Extract the (X, Y) coordinate from the center of the cell holding the provided text.  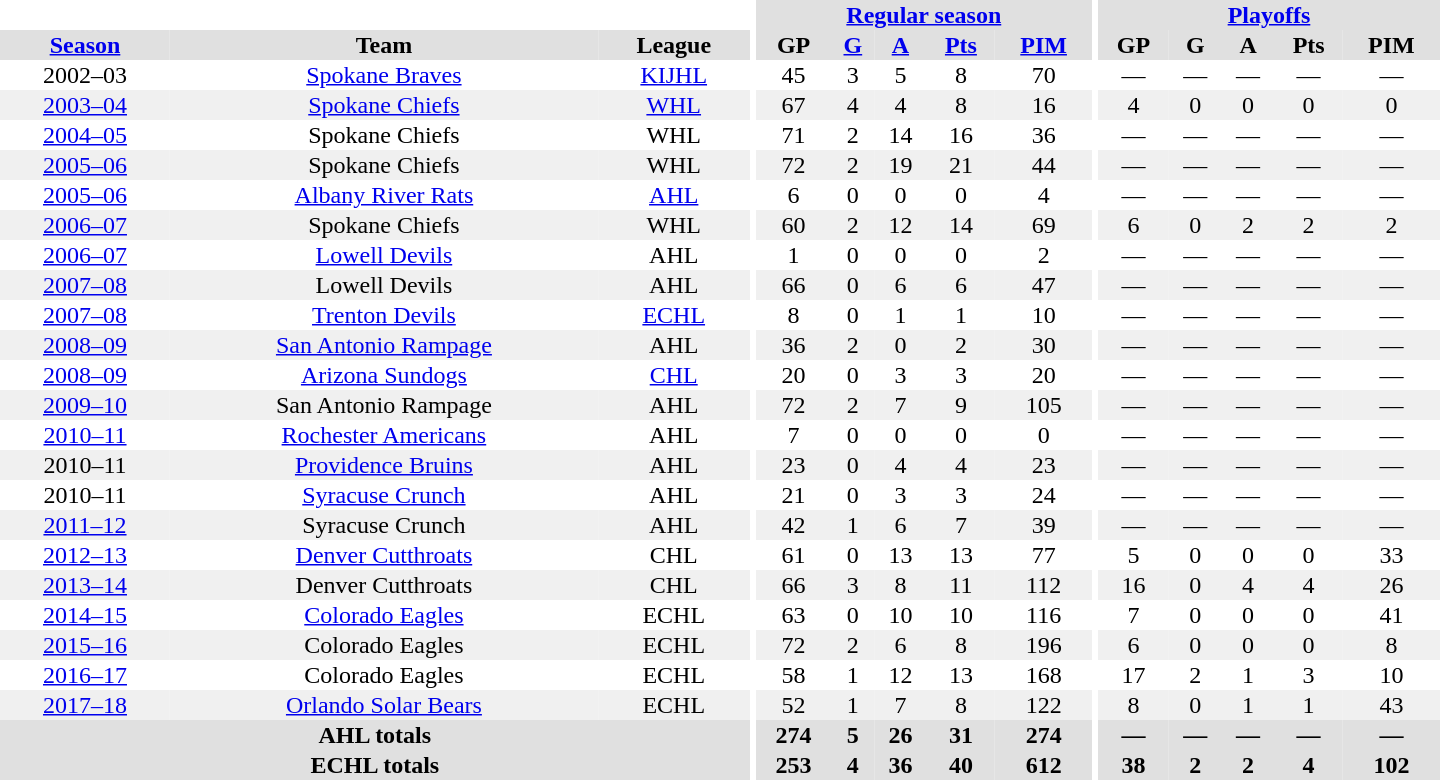
43 (1392, 705)
11 (961, 585)
60 (793, 225)
45 (793, 75)
17 (1134, 675)
24 (1044, 495)
77 (1044, 555)
2009–10 (85, 405)
31 (961, 735)
Playoffs (1269, 15)
71 (793, 135)
33 (1392, 555)
69 (1044, 225)
70 (1044, 75)
116 (1044, 615)
2003–04 (85, 105)
122 (1044, 705)
44 (1044, 165)
2012–13 (85, 555)
47 (1044, 285)
Regular season (924, 15)
612 (1044, 765)
Arizona Sundogs (384, 375)
41 (1392, 615)
39 (1044, 525)
2011–12 (85, 525)
Team (384, 45)
253 (793, 765)
AHL totals (375, 735)
58 (793, 675)
Trenton Devils (384, 315)
2015–16 (85, 645)
KIJHL (674, 75)
196 (1044, 645)
112 (1044, 585)
63 (793, 615)
Orlando Solar Bears (384, 705)
52 (793, 705)
67 (793, 105)
102 (1392, 765)
105 (1044, 405)
Season (85, 45)
42 (793, 525)
Spokane Braves (384, 75)
168 (1044, 675)
61 (793, 555)
2016–17 (85, 675)
2004–05 (85, 135)
9 (961, 405)
Albany River Rats (384, 195)
40 (961, 765)
2017–18 (85, 705)
Rochester Americans (384, 435)
Providence Bruins (384, 465)
19 (900, 165)
2014–15 (85, 615)
38 (1134, 765)
ECHL totals (375, 765)
2002–03 (85, 75)
2013–14 (85, 585)
30 (1044, 345)
League (674, 45)
